Extract the [X, Y] coordinate from the center of the cell holding the provided text.  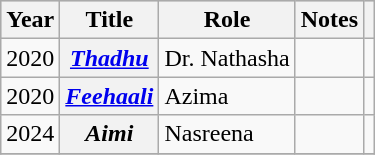
Thadhu [110, 58]
Nasreena [227, 134]
Feehaali [110, 96]
Role [227, 20]
Year [30, 20]
Dr. Nathasha [227, 58]
2024 [30, 134]
Notes [329, 20]
Aimi [110, 134]
Azima [227, 96]
Title [110, 20]
